Provide the [X, Y] coordinate of the cell's center where the given text is located.  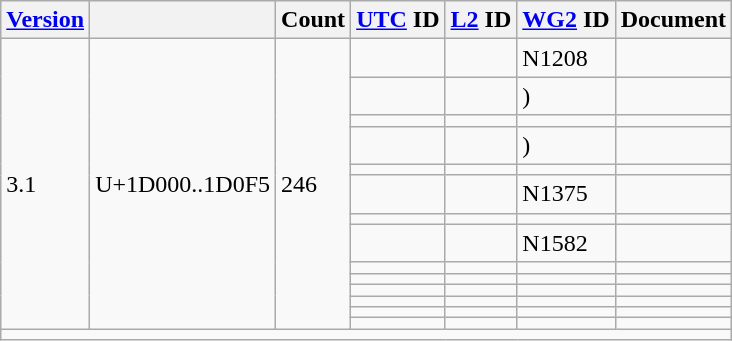
L2 ID [481, 20]
246 [314, 184]
N1375 [566, 194]
UTC ID [398, 20]
N1208 [566, 58]
N1582 [566, 243]
U+1D000..1D0F5 [183, 184]
3.1 [46, 184]
Version [46, 20]
Count [314, 20]
WG2 ID [566, 20]
Document [673, 20]
